Pinpoint the cell where the given text exists, returning its (x, y) midpoint coordinate. 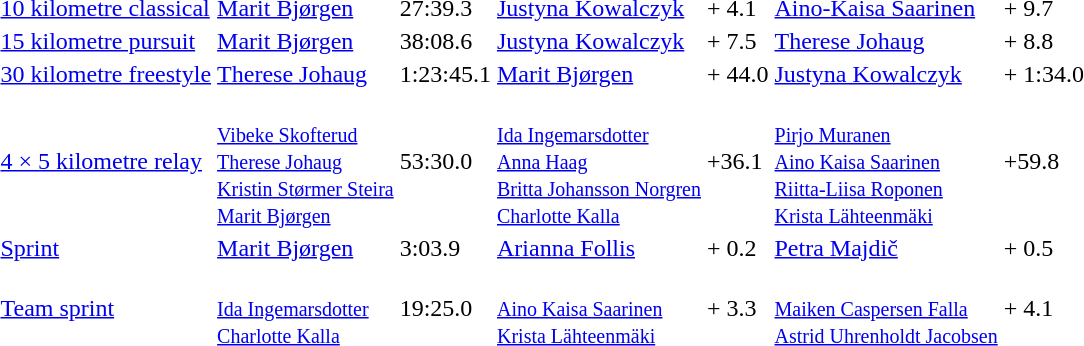
1:23:45.1 (445, 74)
+ 44.0 (738, 74)
38:08.6 (445, 41)
53:30.0 (445, 161)
+ 0.2 (738, 248)
Ida IngemarsdotterAnna HaagBritta Johansson NorgrenCharlotte Kalla (600, 161)
+36.1 (738, 161)
3:03.9 (445, 248)
Pirjo MuranenAino Kaisa SaarinenRiitta-Liisa RoponenKrista Lähteenmäki (886, 161)
Vibeke SkofterudTherese JohaugKristin Størmer SteiraMarit Bjørgen (306, 161)
Arianna Follis (600, 248)
+ 7.5 (738, 41)
Petra Majdič (886, 248)
